Find where the given text appears and provide that cell's center as [x, y] coordinate. 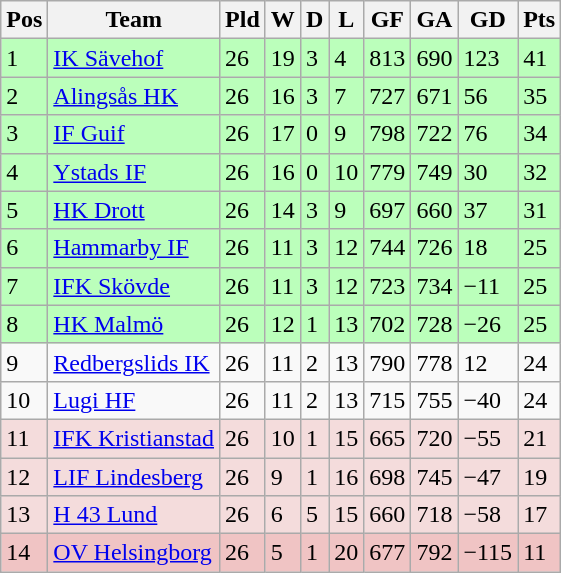
677 [388, 553]
32 [540, 172]
813 [388, 58]
−11 [488, 286]
671 [434, 96]
76 [488, 134]
Hammarby IF [134, 248]
GD [488, 20]
31 [540, 210]
Pos [24, 20]
IK Sävehof [134, 58]
OV Helsingborg [134, 553]
−26 [488, 324]
745 [434, 477]
W [282, 20]
−58 [488, 515]
Lugi HF [134, 400]
LIF Lindesberg [134, 477]
−40 [488, 400]
GF [388, 20]
728 [434, 324]
−47 [488, 477]
690 [434, 58]
727 [388, 96]
723 [388, 286]
IFK Kristianstad [134, 438]
702 [388, 324]
698 [388, 477]
−115 [488, 553]
749 [434, 172]
722 [434, 134]
18 [488, 248]
30 [488, 172]
IFK Skövde [134, 286]
665 [388, 438]
GA [434, 20]
779 [388, 172]
792 [434, 553]
D [314, 20]
8 [24, 324]
755 [434, 400]
HK Drott [134, 210]
Pld [243, 20]
Redbergslids IK [134, 362]
35 [540, 96]
715 [388, 400]
Ystads IF [134, 172]
34 [540, 134]
H 43 Lund [134, 515]
41 [540, 58]
123 [488, 58]
778 [434, 362]
726 [434, 248]
744 [388, 248]
20 [346, 553]
21 [540, 438]
HK Malmö [134, 324]
−55 [488, 438]
56 [488, 96]
L [346, 20]
790 [388, 362]
Team [134, 20]
798 [388, 134]
720 [434, 438]
Pts [540, 20]
IF Guif [134, 134]
734 [434, 286]
37 [488, 210]
Alingsås HK [134, 96]
697 [388, 210]
718 [434, 515]
